Find where the given text appears and provide that cell's center as [X, Y] coordinate. 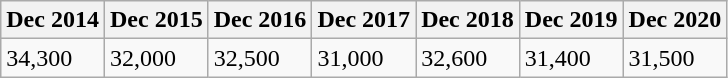
32,500 [260, 58]
34,300 [53, 58]
Dec 2014 [53, 20]
32,000 [156, 58]
Dec 2015 [156, 20]
Dec 2018 [468, 20]
Dec 2020 [675, 20]
Dec 2017 [364, 20]
31,000 [364, 58]
31,500 [675, 58]
Dec 2016 [260, 20]
31,400 [571, 58]
Dec 2019 [571, 20]
32,600 [468, 58]
